Search for the cell housing the specified text and yield its [x, y] center coordinate. 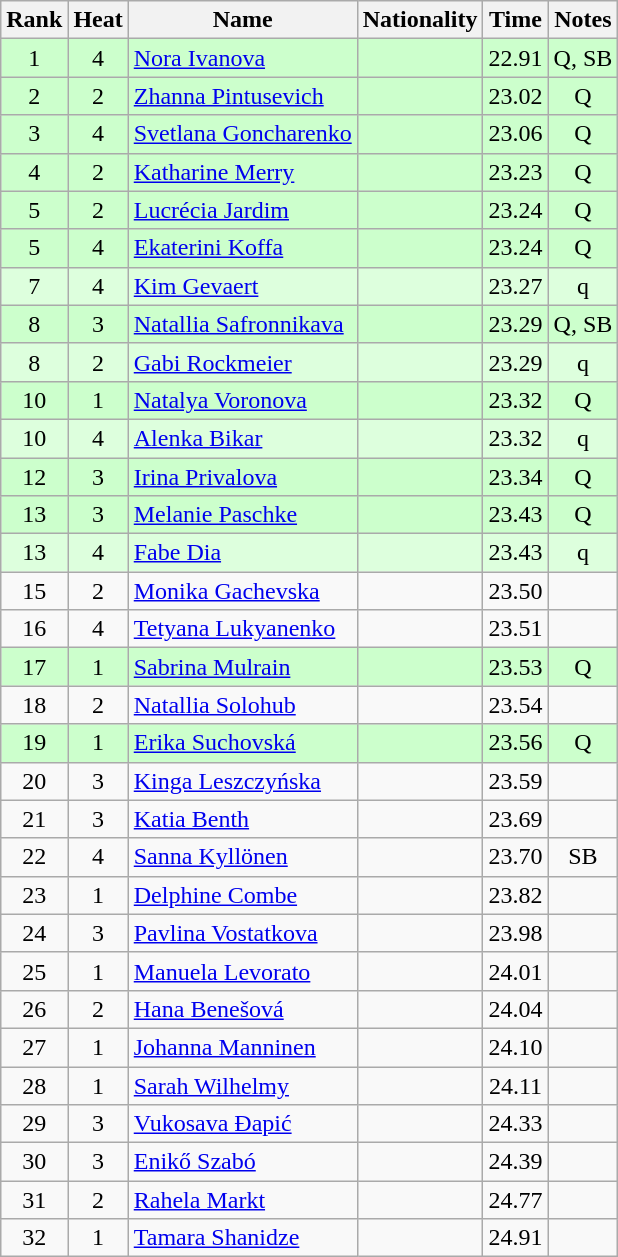
24.04 [516, 1009]
Natallia Safronnikava [242, 324]
23.56 [516, 743]
Alenka Bikar [242, 438]
24.39 [516, 1162]
24 [34, 933]
23.70 [516, 857]
Tetyana Lukyanenko [242, 629]
Erika Suchovská [242, 743]
12 [34, 477]
Ekaterini Koffa [242, 248]
25 [34, 971]
24.10 [516, 1047]
SB [583, 857]
23.06 [516, 134]
16 [34, 629]
Johanna Manninen [242, 1047]
23.27 [516, 286]
15 [34, 591]
Name [242, 20]
22.91 [516, 58]
Nora Ivanova [242, 58]
Nationality [420, 20]
Vukosava Đapić [242, 1124]
23.23 [516, 172]
23.53 [516, 667]
17 [34, 667]
21 [34, 819]
23.69 [516, 819]
23.98 [516, 933]
23.59 [516, 781]
Rahela Markt [242, 1200]
18 [34, 705]
Rank [34, 20]
24.91 [516, 1238]
24.33 [516, 1124]
Hana Benešová [242, 1009]
19 [34, 743]
Natallia Solohub [242, 705]
Delphine Combe [242, 895]
24.11 [516, 1085]
22 [34, 857]
Kim Gevaert [242, 286]
23.34 [516, 477]
Zhanna Pintusevich [242, 96]
Manuela Levorato [242, 971]
Sanna Kyllönen [242, 857]
Enikő Szabó [242, 1162]
Katia Benth [242, 819]
Irina Privalova [242, 477]
Kinga Leszczyńska [242, 781]
30 [34, 1162]
Melanie Paschke [242, 515]
32 [34, 1238]
23.02 [516, 96]
Gabi Rockmeier [242, 362]
23.82 [516, 895]
20 [34, 781]
Natalya Voronova [242, 400]
24.01 [516, 971]
Sarah Wilhelmy [242, 1085]
23.54 [516, 705]
23.51 [516, 629]
26 [34, 1009]
28 [34, 1085]
Time [516, 20]
7 [34, 286]
Tamara Shanidze [242, 1238]
29 [34, 1124]
27 [34, 1047]
Svetlana Goncharenko [242, 134]
Sabrina Mulrain [242, 667]
Fabe Dia [242, 553]
31 [34, 1200]
23 [34, 895]
Monika Gachevska [242, 591]
23.50 [516, 591]
Heat [98, 20]
Pavlina Vostatkova [242, 933]
Katharine Merry [242, 172]
Lucrécia Jardim [242, 210]
Notes [583, 20]
24.77 [516, 1200]
